For the text-containing cell, return its midpoint in (X, Y) coordinate format. 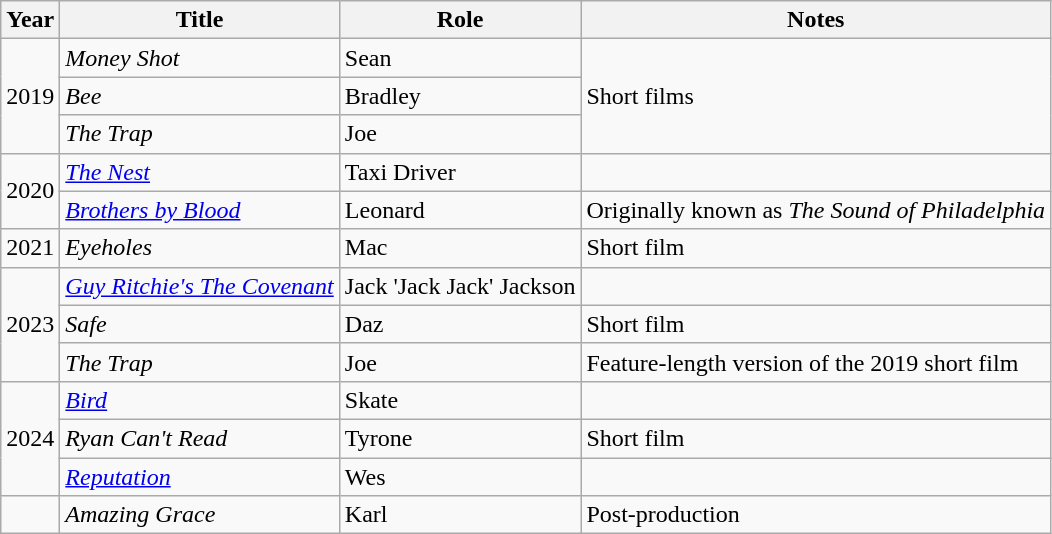
Reputation (200, 477)
Year (30, 20)
Originally known as The Sound of Philadelphia (816, 210)
2021 (30, 248)
Skate (460, 400)
The Nest (200, 172)
Jack 'Jack Jack' Jackson (460, 286)
Sean (460, 58)
Money Shot (200, 58)
Ryan Can't Read (200, 438)
Title (200, 20)
Amazing Grace (200, 515)
Wes (460, 477)
2024 (30, 438)
Safe (200, 324)
Role (460, 20)
Notes (816, 20)
Feature-length version of the 2019 short film (816, 362)
2020 (30, 191)
Post-production (816, 515)
Short films (816, 96)
Taxi Driver (460, 172)
Guy Ritchie's The Covenant (200, 286)
Leonard (460, 210)
Mac (460, 248)
Brothers by Blood (200, 210)
2019 (30, 96)
Eyeholes (200, 248)
2023 (30, 324)
Daz (460, 324)
Tyrone (460, 438)
Karl (460, 515)
Bird (200, 400)
Bee (200, 96)
Bradley (460, 96)
